Identify which cell holds the provided text, then report its [x, y] central coordinate. 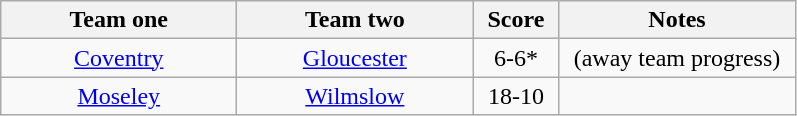
Gloucester [355, 58]
6-6* [516, 58]
Moseley [119, 96]
Notes [677, 20]
Coventry [119, 58]
Team one [119, 20]
Score [516, 20]
18-10 [516, 96]
Team two [355, 20]
(away team progress) [677, 58]
Wilmslow [355, 96]
